Identify which cell holds the provided text, then report its [x, y] central coordinate. 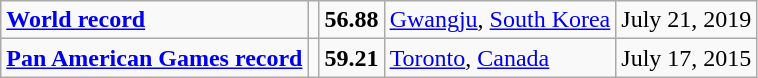
Toronto, Canada [500, 58]
Pan American Games record [154, 58]
World record [154, 20]
Gwangju, South Korea [500, 20]
56.88 [352, 20]
59.21 [352, 58]
July 21, 2019 [686, 20]
July 17, 2015 [686, 58]
